Identify which cell holds the provided text, then report its (x, y) central coordinate. 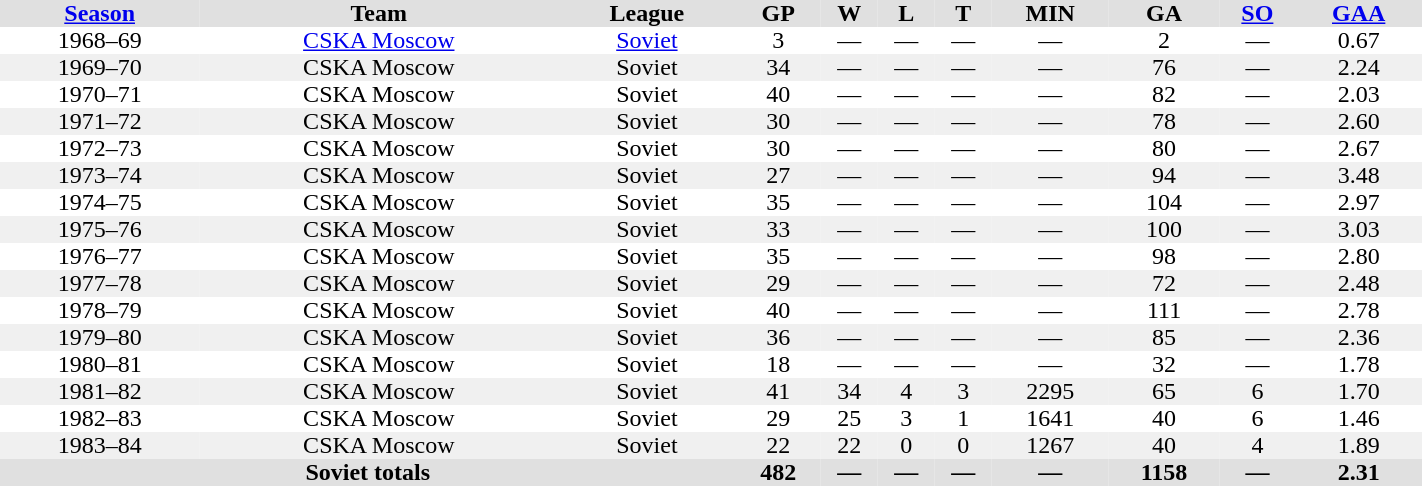
72 (1164, 284)
2.97 (1358, 202)
2.78 (1358, 310)
33 (778, 230)
1.46 (1358, 418)
2.48 (1358, 284)
League (646, 14)
1979–80 (100, 338)
1267 (1050, 446)
1976–77 (100, 256)
Season (100, 14)
0.67 (1358, 40)
W (850, 14)
Soviet totals (368, 472)
98 (1164, 256)
1981–82 (100, 392)
L (906, 14)
2.60 (1358, 122)
2.03 (1358, 94)
1.89 (1358, 446)
111 (1164, 310)
27 (778, 176)
2 (1164, 40)
1973–74 (100, 176)
100 (1164, 230)
GP (778, 14)
2.36 (1358, 338)
3.03 (1358, 230)
82 (1164, 94)
1974–75 (100, 202)
2.24 (1358, 68)
GAA (1358, 14)
41 (778, 392)
78 (1164, 122)
T (964, 14)
85 (1164, 338)
1975–76 (100, 230)
1982–83 (100, 418)
482 (778, 472)
1641 (1050, 418)
25 (850, 418)
104 (1164, 202)
32 (1164, 364)
1983–84 (100, 446)
36 (778, 338)
1977–78 (100, 284)
1.78 (1358, 364)
2295 (1050, 392)
80 (1164, 148)
1978–79 (100, 310)
94 (1164, 176)
GA (1164, 14)
76 (1164, 68)
18 (778, 364)
2.80 (1358, 256)
1969–70 (100, 68)
1980–81 (100, 364)
65 (1164, 392)
1 (964, 418)
1972–73 (100, 148)
3.48 (1358, 176)
1970–71 (100, 94)
Team (378, 14)
1158 (1164, 472)
1.70 (1358, 392)
2.31 (1358, 472)
MIN (1050, 14)
1968–69 (100, 40)
SO (1257, 14)
1971–72 (100, 122)
2.67 (1358, 148)
